Find where the given text appears and provide that cell's center as [x, y] coordinate. 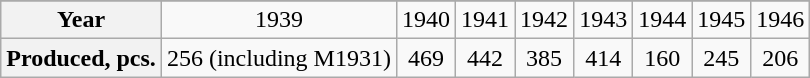
Year [82, 20]
1939 [278, 20]
469 [426, 58]
245 [722, 58]
206 [780, 58]
1945 [722, 20]
442 [486, 58]
414 [604, 58]
1946 [780, 20]
1940 [426, 20]
160 [662, 58]
1943 [604, 20]
1941 [486, 20]
1944 [662, 20]
385 [544, 58]
256 (including M1931) [278, 58]
1942 [544, 20]
Produced, pcs. [82, 58]
